Return the [x, y] coordinate for the center point of the cell that contains the specified text.  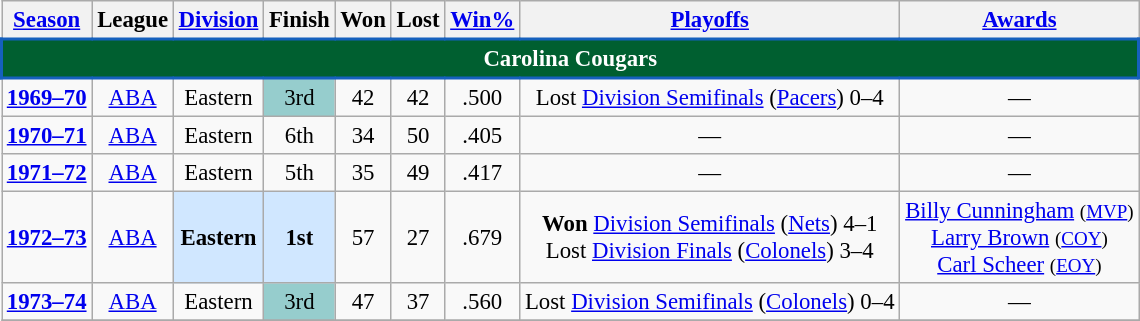
Won [363, 20]
.500 [482, 97]
27 [418, 238]
Division [218, 20]
49 [418, 173]
League [132, 20]
5th [300, 173]
34 [363, 136]
Lost [418, 20]
Season [47, 20]
50 [418, 136]
1st [300, 238]
Awards [1020, 20]
Finish [300, 20]
1969–70 [47, 97]
Carolina Cougars [570, 58]
6th [300, 136]
Playoffs [710, 20]
3rd [300, 97]
57 [363, 238]
Lost Division Semifinals (Pacers) 0–4 [710, 97]
Won Division Semifinals (Nets) 4–1 Lost Division Finals (Colonels) 3–4 [710, 238]
Billy Cunningham (MVP) Larry Brown (COY) Carl Scheer (EOY) [1020, 238]
.679 [482, 238]
1970–71 [47, 136]
.405 [482, 136]
1972–73 [47, 238]
1971–72 [47, 173]
Win% [482, 20]
.417 [482, 173]
35 [363, 173]
